Determine the [x, y] coordinate at the center of the cell enclosing the given text.  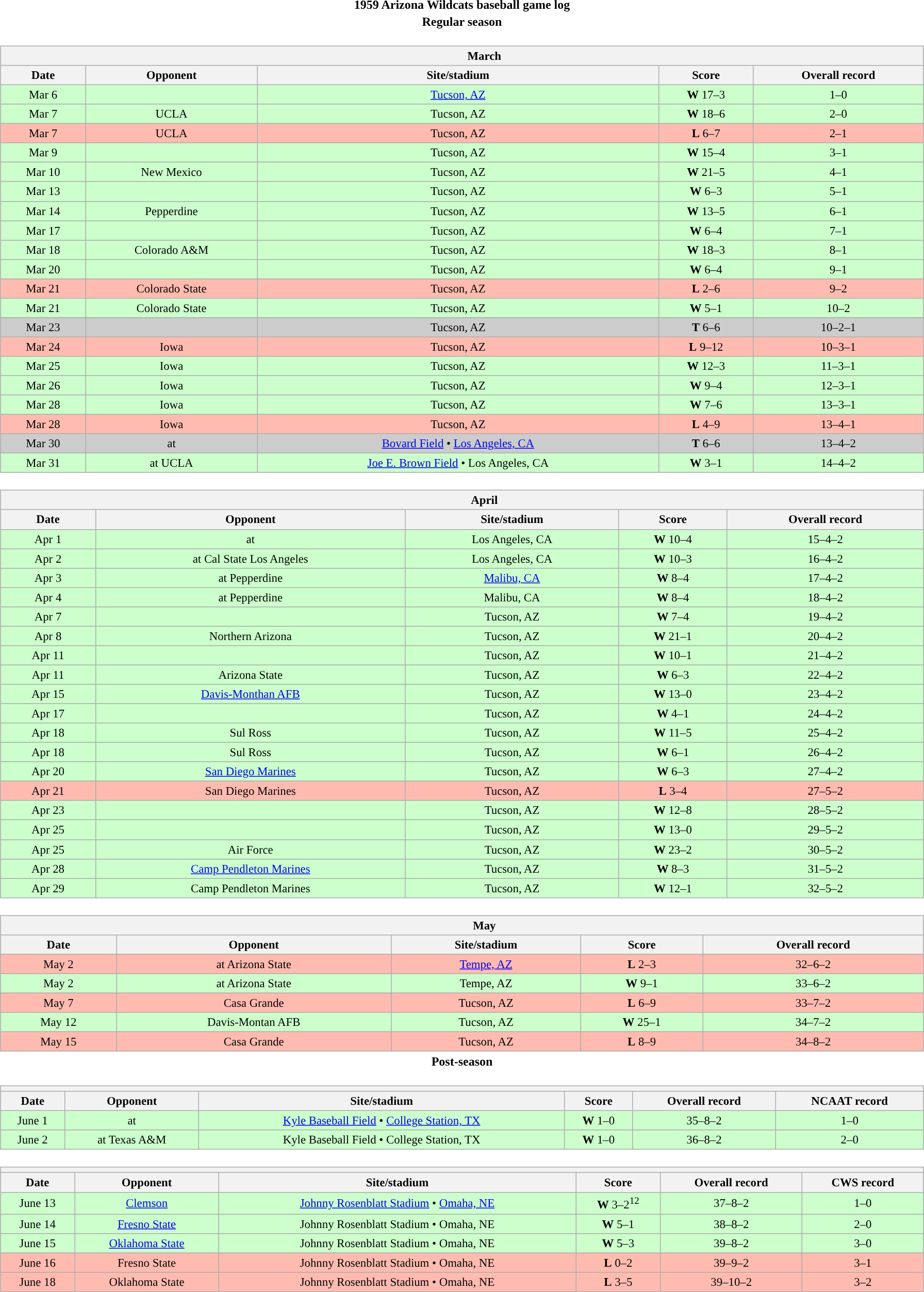
27–5–2 [825, 791]
4–1 [838, 172]
2–1 [838, 134]
37–8–2 [731, 1203]
24–4–2 [825, 713]
W 8–3 [673, 869]
Apr 20 [48, 772]
36–8–2 [704, 1140]
L 3–4 [673, 791]
13–3–1 [838, 405]
W 3–212 [618, 1203]
18–4–2 [825, 597]
26–4–2 [825, 753]
19–4–2 [825, 616]
April [462, 500]
32–5–2 [825, 888]
32–6–2 [814, 964]
Mar 30 [43, 444]
14–4–2 [838, 463]
Clemson [147, 1203]
Apr 21 [48, 791]
L 4–9 [706, 424]
Colorado A&M [171, 250]
10–2–1 [838, 328]
W 21–5 [706, 172]
at Cal State Los Angeles [251, 559]
L 6–9 [642, 1003]
June 2 [33, 1140]
Apr 17 [48, 713]
May 7 [59, 1003]
W 18–3 [706, 250]
May [462, 925]
L 0–2 [618, 1263]
L 6–7 [706, 134]
W 10–3 [673, 559]
Pepperdine [171, 211]
CWS record [863, 1183]
June 15 [38, 1243]
Apr 15 [48, 694]
31–5–2 [825, 869]
Davis-Monthan AFB [251, 694]
7–1 [838, 231]
W 3–1 [706, 463]
W 23–2 [673, 849]
L 9–12 [706, 347]
June 14 [38, 1224]
W 10–1 [673, 656]
Air Force [251, 849]
Apr 7 [48, 616]
13–4–2 [838, 444]
W 11–5 [673, 733]
13–4–1 [838, 424]
W 5–3 [618, 1243]
Joe E. Brown Field • Los Angeles, CA [458, 463]
W 9–4 [706, 385]
W 12–3 [706, 366]
Mar 20 [43, 269]
27–4–2 [825, 772]
3–0 [863, 1243]
39–10–2 [731, 1282]
Apr 4 [48, 597]
9–1 [838, 269]
L 3–5 [618, 1282]
Mar 24 [43, 347]
33–6–2 [814, 984]
38–8–2 [731, 1224]
Apr 3 [48, 578]
11–3–1 [838, 366]
Mar 10 [43, 172]
W 9–1 [642, 984]
L 2–6 [706, 288]
Apr 8 [48, 636]
W 17–3 [706, 94]
Mar 14 [43, 211]
12–3–1 [838, 385]
Davis-Montan AFB [254, 1022]
28–5–2 [825, 810]
8–1 [838, 250]
Mar 25 [43, 366]
New Mexico [171, 172]
May 12 [59, 1022]
June 13 [38, 1203]
at UCLA [171, 463]
10–2 [838, 308]
L 8–9 [642, 1041]
23–4–2 [825, 694]
Apr 28 [48, 869]
Arizona State [251, 675]
June 16 [38, 1263]
39–8–2 [731, 1243]
10–3–1 [838, 347]
Mar 31 [43, 463]
L 2–3 [642, 964]
15–4–2 [825, 539]
22–4–2 [825, 675]
June 1 [33, 1121]
at Texas A&M [132, 1140]
W 12–1 [673, 888]
June 18 [38, 1282]
W 7–6 [706, 405]
30–5–2 [825, 849]
W 18–6 [706, 114]
W 15–4 [706, 153]
25–4–2 [825, 733]
34–8–2 [814, 1041]
W 25–1 [642, 1022]
29–5–2 [825, 830]
Mar 23 [43, 328]
W 13–5 [706, 211]
W 6–1 [673, 753]
39–9–2 [731, 1263]
9–2 [838, 288]
Apr 29 [48, 888]
Mar 13 [43, 191]
Northern Arizona [251, 636]
Apr 23 [48, 810]
March [462, 56]
34–7–2 [814, 1022]
W 10–4 [673, 539]
Apr 1 [48, 539]
W 4–1 [673, 713]
May 15 [59, 1041]
NCAAT record [850, 1101]
5–1 [838, 191]
Mar 6 [43, 94]
20–4–2 [825, 636]
6–1 [838, 211]
21–4–2 [825, 656]
Bovard Field • Los Angeles, CA [458, 444]
Mar 9 [43, 153]
W 7–4 [673, 616]
33–7–2 [814, 1003]
Mar 26 [43, 385]
Mar 18 [43, 250]
17–4–2 [825, 578]
W 12–8 [673, 810]
16–4–2 [825, 559]
Mar 17 [43, 231]
3–2 [863, 1282]
35–8–2 [704, 1121]
Apr 2 [48, 559]
W 21–1 [673, 636]
